Output the (x, y) coordinate of the center of the cell containing the given text.  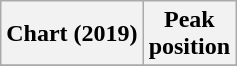
Peakposition (189, 34)
Chart (2019) (72, 34)
